Return [X, Y] of the center of cell containing provided text 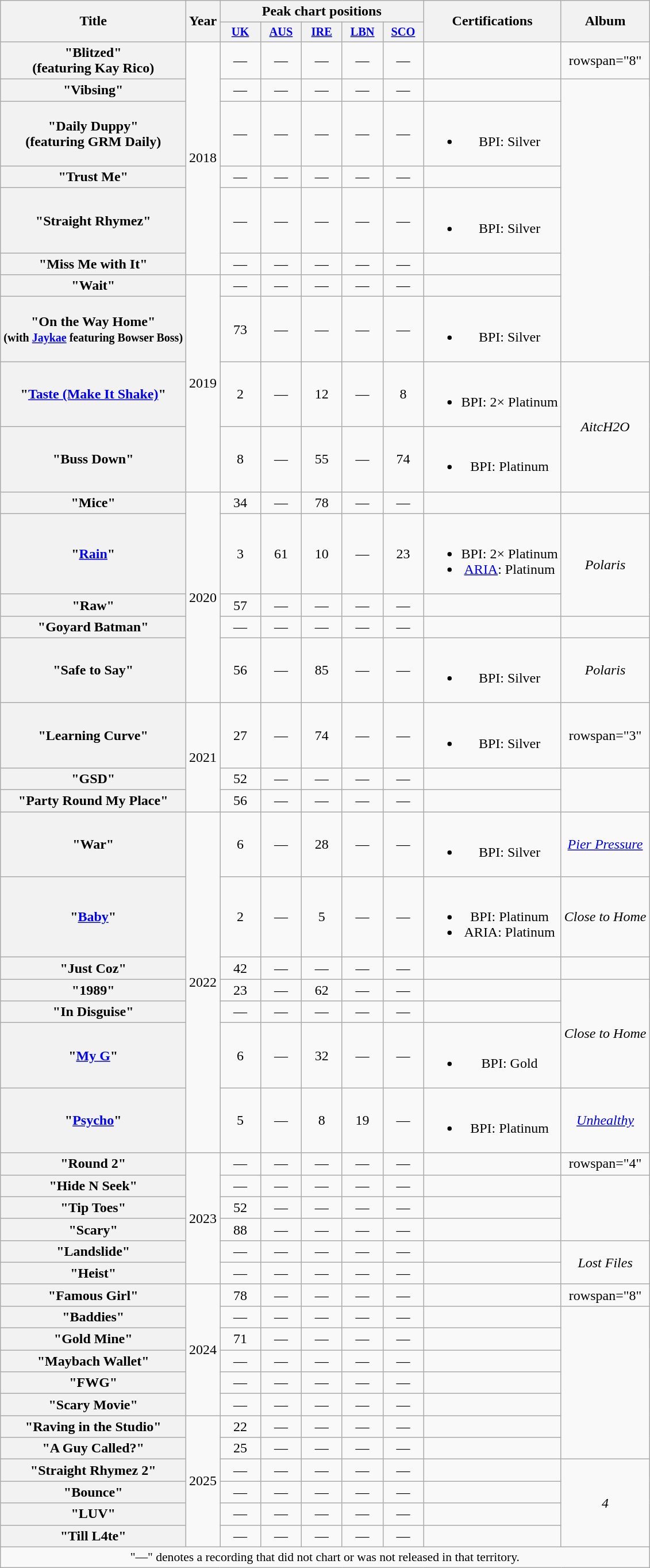
BPI: PlatinumARIA: Platinum [492, 917]
"Buss Down" [93, 459]
"My G" [93, 1056]
BPI: Gold [492, 1056]
Certifications [492, 21]
71 [240, 1339]
"—" denotes a recording that did not chart or was not released in that territory. [325, 1557]
AitcH2O [605, 427]
"Raving in the Studio" [93, 1427]
25 [240, 1448]
2022 [203, 982]
57 [240, 605]
"Vibsing" [93, 90]
"Heist" [93, 1273]
"Baddies" [93, 1317]
"Baby" [93, 917]
rowspan="4" [605, 1164]
"Maybach Wallet" [93, 1361]
"Bounce" [93, 1492]
IRE [322, 32]
"Rain" [93, 554]
"GSD" [93, 779]
Peak chart positions [322, 11]
2020 [203, 597]
"Taste (Make It Shake)" [93, 394]
"Straight Rhymez" [93, 221]
2023 [203, 1218]
32 [322, 1056]
"Learning Curve" [93, 735]
2019 [203, 383]
Year [203, 21]
LBN [362, 32]
"Miss Me with It" [93, 264]
BPI: 2× Platinum [492, 394]
42 [240, 968]
"Straight Rhymez 2" [93, 1470]
22 [240, 1427]
"Mice" [93, 503]
"1989" [93, 990]
2021 [203, 757]
"Blitzed"(featuring Kay Rico) [93, 60]
"Gold Mine" [93, 1339]
rowspan="3" [605, 735]
27 [240, 735]
"Round 2" [93, 1164]
88 [240, 1229]
Pier Pressure [605, 844]
"On the Way Home"(with Jaykae featuring Bowser Boss) [93, 329]
SCO [403, 32]
"War" [93, 844]
"Party Round My Place" [93, 801]
3 [240, 554]
34 [240, 503]
"Goyard Batman" [93, 627]
4 [605, 1503]
"A Guy Called?" [93, 1448]
"Daily Duppy"(featuring GRM Daily) [93, 133]
85 [322, 670]
2018 [203, 158]
"FWG" [93, 1383]
Album [605, 21]
"Scary Movie" [93, 1405]
Title [93, 21]
"Trust Me" [93, 177]
AUS [280, 32]
Lost Files [605, 1262]
"Wait" [93, 286]
"Hide N Seek" [93, 1186]
"Scary" [93, 1229]
10 [322, 554]
62 [322, 990]
73 [240, 329]
19 [362, 1120]
"Famous Girl" [93, 1295]
"Psycho" [93, 1120]
12 [322, 394]
61 [280, 554]
28 [322, 844]
2024 [203, 1350]
2025 [203, 1481]
"Safe to Say" [93, 670]
UK [240, 32]
"Till L4te" [93, 1536]
"In Disguise" [93, 1012]
"Landslide" [93, 1251]
"Just Coz" [93, 968]
Unhealthy [605, 1120]
"Tip Toes" [93, 1207]
"Raw" [93, 605]
55 [322, 459]
"LUV" [93, 1514]
BPI: 2× PlatinumARIA: Platinum [492, 554]
